Pinpoint the cell where the given text exists, returning its [X, Y] midpoint coordinate. 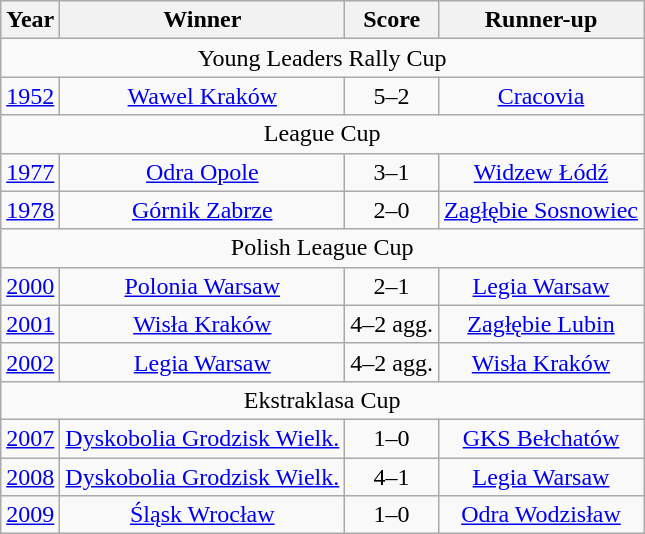
1977 [30, 172]
Wawel Kraków [202, 96]
5–2 [392, 96]
Śląsk Wrocław [202, 515]
Zagłębie Lubin [540, 324]
Odra Opole [202, 172]
League Cup [322, 134]
2008 [30, 477]
2–0 [392, 210]
Year [30, 20]
Runner-up [540, 20]
GKS Bełchatów [540, 438]
2009 [30, 515]
2001 [30, 324]
Young Leaders Rally Cup [322, 58]
4–1 [392, 477]
2000 [30, 286]
Górnik Zabrze [202, 210]
2–1 [392, 286]
2007 [30, 438]
3–1 [392, 172]
Polish League Cup [322, 248]
1952 [30, 96]
2002 [30, 362]
1978 [30, 210]
Odra Wodzisław [540, 515]
Zagłębie Sosnowiec [540, 210]
Ekstraklasa Cup [322, 400]
Widzew Łódź [540, 172]
Winner [202, 20]
Cracovia [540, 96]
Score [392, 20]
Polonia Warsaw [202, 286]
